Extract the [X, Y] coordinate from the center of the cell holding the provided text.  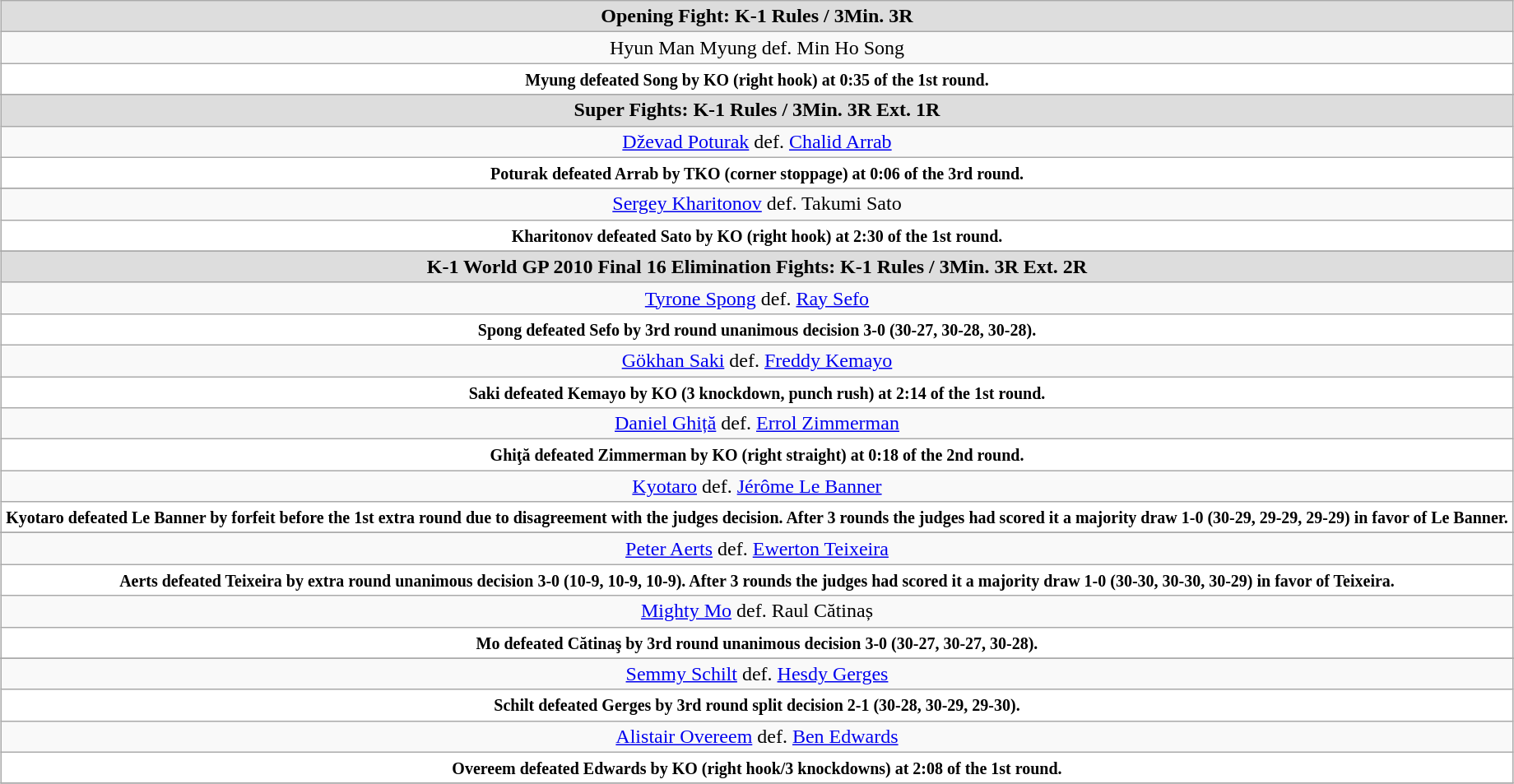
Mo defeated Cătinaş by 3rd round unanimous decision 3-0 (30-27, 30-27, 30-28). [757, 643]
Poturak defeated Arrab by TKO (corner stoppage) at 0:06 of the 3rd round. [757, 173]
Semmy Schilt def. Hesdy Gerges [757, 674]
Hyun Man Myung def. Min Ho Song [757, 48]
Super Fights: K-1 Rules / 3Min. 3R Ext. 1R [757, 110]
K-1 World GP 2010 Final 16 Elimination Fights: K-1 Rules / 3Min. 3R Ext. 2R [757, 267]
Mighty Mo def. Raul Cătinaș [757, 611]
Opening Fight: K-1 Rules / 3Min. 3R [757, 16]
Sergey Kharitonov def. Takumi Sato [757, 204]
Ghiţă defeated Zimmerman by KO (right straight) at 0:18 of the 2nd round. [757, 455]
Tyrone Spong def. Ray Sefo [757, 298]
Daniel Ghiță def. Errol Zimmerman [757, 424]
Saki defeated Kemayo by KO (3 knockdown, punch rush) at 2:14 of the 1st round. [757, 392]
Alistair Overeem def. Ben Edwards [757, 736]
Gökhan Saki def. Freddy Kemayo [757, 360]
Kharitonov defeated Sato by KO (right hook) at 2:30 of the 1st round. [757, 235]
Overeem defeated Edwards by KO (right hook/3 knockdowns) at 2:08 of the 1st round. [757, 768]
Spong defeated Sefo by 3rd round unanimous decision 3-0 (30-27, 30-28, 30-28). [757, 329]
Schilt defeated Gerges by 3rd round split decision 2-1 (30-28, 30-29, 29-30). [757, 705]
Peter Aerts def. Ewerton Teixeira [757, 549]
Myung defeated Song by KO (right hook) at 0:35 of the 1st round. [757, 79]
Kyotaro def. Jérôme Le Banner [757, 486]
Dževad Poturak def. Chalid Arrab [757, 141]
